Return [X, Y] of the center of cell containing provided text 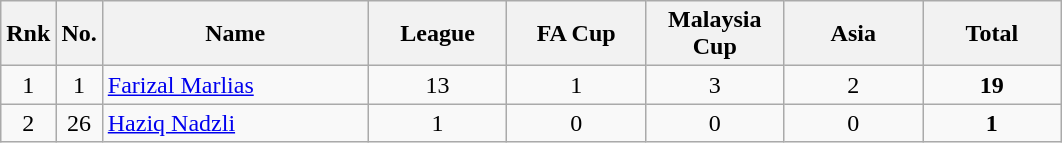
19 [992, 85]
26 [79, 123]
FA Cup [576, 34]
Total [992, 34]
Rnk [28, 34]
No. [79, 34]
Haziq Nadzli [235, 123]
3 [714, 85]
13 [438, 85]
Asia [854, 34]
Farizal Marlias [235, 85]
Malaysia Cup [714, 34]
League [438, 34]
Name [235, 34]
